Extract the (x, y) coordinate from the center of the cell holding the provided text.  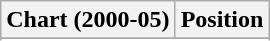
Chart (2000-05) (88, 20)
Position (222, 20)
